Detect which cell encompasses the target text, then output its [x, y] center coordinate. 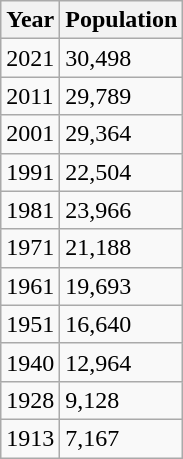
Year [30, 20]
30,498 [122, 58]
22,504 [122, 172]
21,188 [122, 248]
1951 [30, 324]
16,640 [122, 324]
12,964 [122, 362]
23,966 [122, 210]
1940 [30, 362]
7,167 [122, 438]
29,364 [122, 134]
1928 [30, 400]
19,693 [122, 286]
1991 [30, 172]
2001 [30, 134]
Population [122, 20]
2011 [30, 96]
29,789 [122, 96]
1971 [30, 248]
2021 [30, 58]
1961 [30, 286]
1913 [30, 438]
1981 [30, 210]
9,128 [122, 400]
